Return the [x, y] coordinate for the center point of the cell that contains the specified text.  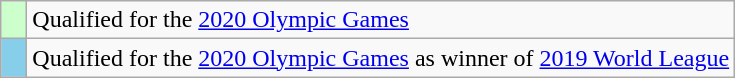
Qualified for the 2020 Olympic Games as winner of 2019 World League [381, 58]
Qualified for the 2020 Olympic Games [381, 20]
